Scan for the cell matching the given text and deliver its (x, y) coordinate at center. 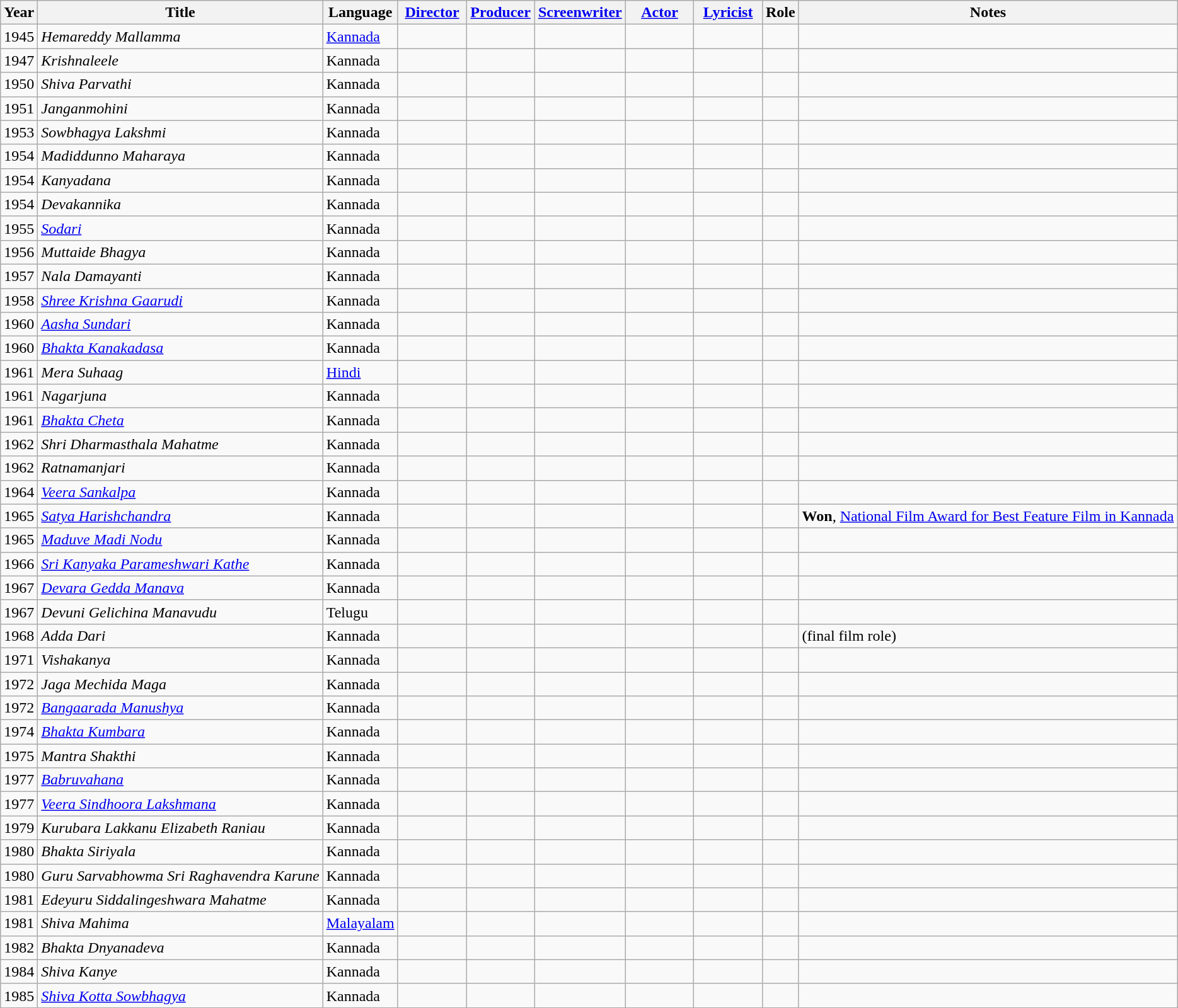
Bhakta Siriyala (180, 852)
1950 (19, 84)
Devara Gedda Manava (180, 588)
Lyricist (729, 13)
Satya Harishchandra (180, 516)
Hindi (361, 372)
1984 (19, 971)
1953 (19, 132)
Mera Suhaag (180, 372)
Kurubara Lakkanu Elizabeth Raniau (180, 828)
Jaga Mechida Maga (180, 684)
Bhakta Kanakadasa (180, 348)
Kanyadana (180, 180)
Sri Kanyaka Parameshwari Kathe (180, 564)
Devuni Gelichina Manavudu (180, 612)
Veera Sankalpa (180, 492)
1968 (19, 636)
1956 (19, 252)
1947 (19, 60)
Adda Dari (180, 636)
1975 (19, 756)
Hemareddy Mallamma (180, 37)
1951 (19, 108)
Bhakta Cheta (180, 420)
Shiva Kotta Sowbhagya (180, 995)
1974 (19, 732)
Screenwriter (580, 13)
Veera Sindhoora Lakshmana (180, 804)
Notes (988, 13)
Edeyuru Siddalingeshwara Mahatme (180, 900)
Krishnaleele (180, 60)
Director (432, 13)
Role (780, 13)
1958 (19, 301)
(final film role) (988, 636)
Mantra Shakthi (180, 756)
Producer (500, 13)
Aasha Sundari (180, 324)
1979 (19, 828)
Telugu (361, 612)
Vishakanya (180, 660)
Bhakta Dnyanadeva (180, 948)
1966 (19, 564)
Bhakta Kumbara (180, 732)
Shiva Parvathi (180, 84)
Guru Sarvabhowma Sri Raghavendra Karune (180, 876)
Devakannika (180, 204)
Nala Damayanti (180, 276)
Shiva Mahima (180, 924)
1982 (19, 948)
Won, National Film Award for Best Feature Film in Kannada (988, 516)
Madiddunno Maharaya (180, 156)
Title (180, 13)
Sowbhagya Lakshmi (180, 132)
Janganmohini (180, 108)
1971 (19, 660)
Nagarjuna (180, 396)
Malayalam (361, 924)
Shree Krishna Gaarudi (180, 301)
1945 (19, 37)
Shri Dharmasthala Mahatme (180, 444)
Maduve Madi Nodu (180, 540)
Bangaarada Manushya (180, 708)
Muttaide Bhagya (180, 252)
Year (19, 13)
Language (361, 13)
1985 (19, 995)
Actor (659, 13)
Sodari (180, 228)
Ratnamanjari (180, 468)
1964 (19, 492)
Shiva Kanye (180, 971)
1955 (19, 228)
Babruvahana (180, 780)
1957 (19, 276)
